For the text-containing cell, return its midpoint in (X, Y) coordinate format. 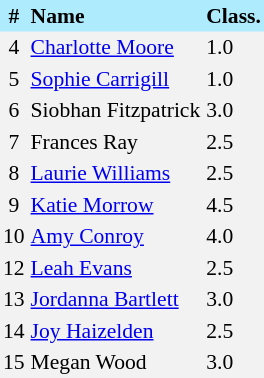
Megan Wood (116, 362)
6 (14, 110)
Class. (234, 16)
5 (14, 79)
4.5 (234, 205)
Leah Evans (116, 268)
Jordanna Bartlett (116, 300)
9 (14, 205)
Katie Morrow (116, 205)
# (14, 16)
13 (14, 300)
4.0 (234, 236)
Laurie Williams (116, 174)
4 (14, 48)
Name (116, 16)
Sophie Carrigill (116, 79)
Amy Conroy (116, 236)
Joy Haizelden (116, 331)
7 (14, 142)
Frances Ray (116, 142)
15 (14, 362)
Siobhan Fitzpatrick (116, 110)
14 (14, 331)
12 (14, 268)
Charlotte Moore (116, 48)
10 (14, 236)
8 (14, 174)
